Pinpoint the cell where the given text exists, returning its [x, y] midpoint coordinate. 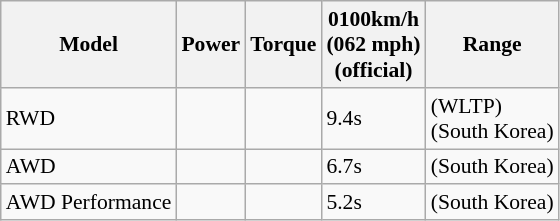
9.4s [373, 118]
AWD Performance [89, 203]
Power [210, 44]
5.2s [373, 203]
AWD [89, 167]
Range [492, 44]
RWD [89, 118]
6.7s [373, 167]
Torque [283, 44]
0100km/h(062 mph)(official) [373, 44]
(WLTP) (South Korea) [492, 118]
Model [89, 44]
